Capture the cell that displays the provided text and extract its [X, Y] central coordinate. 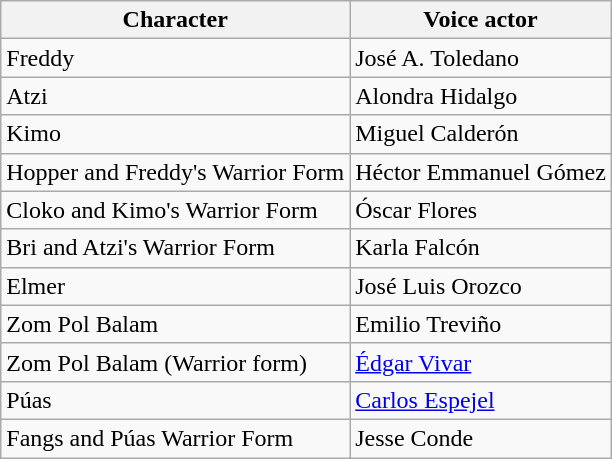
Cloko and Kimo's Warrior Form [176, 210]
Édgar Vivar [481, 362]
Zom Pol Balam (Warrior form) [176, 362]
Hopper and Freddy's Warrior Form [176, 172]
Elmer [176, 286]
Púas [176, 400]
Héctor Emmanuel Gómez [481, 172]
Bri and Atzi's Warrior Form [176, 248]
Zom Pol Balam [176, 324]
Jesse Conde [481, 438]
Miguel Calderón [481, 134]
Carlos Espejel [481, 400]
Kimo [176, 134]
Óscar Flores [481, 210]
Alondra Hidalgo [481, 96]
Fangs and Púas Warrior Form [176, 438]
José Luis Orozco [481, 286]
José A. Toledano [481, 58]
Character [176, 20]
Emilio Treviño [481, 324]
Freddy [176, 58]
Karla Falcón [481, 248]
Voice actor [481, 20]
Atzi [176, 96]
